Return the (x, y) coordinate for the center point of the cell that contains the specified text.  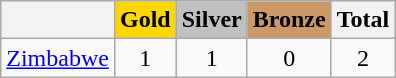
Silver (212, 20)
Zimbabwe (58, 58)
Bronze (289, 20)
0 (289, 58)
2 (363, 58)
Gold (145, 20)
Total (363, 20)
